Output the (x, y) coordinate of the center of the cell containing the given text.  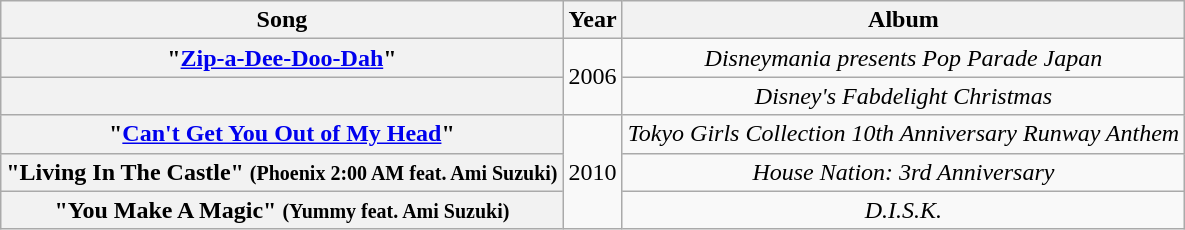
Year (592, 20)
Disney's Fabdelight Christmas (904, 96)
Song (282, 20)
"You Make A Magic" (Yummy feat. Ami Suzuki) (282, 210)
"Zip-a-Dee-Doo-Dah" (282, 58)
"Living In The Castle" (Phoenix 2:00 AM feat. Ami Suzuki) (282, 172)
House Nation: 3rd Anniversary (904, 172)
D.I.S.K. (904, 210)
Tokyo Girls Collection 10th Anniversary Runway Anthem (904, 134)
2010 (592, 172)
2006 (592, 77)
Disneymania presents Pop Parade Japan (904, 58)
Album (904, 20)
"Can't Get You Out of My Head" (282, 134)
